Output the [x, y] coordinate of the center of the cell containing the given text.  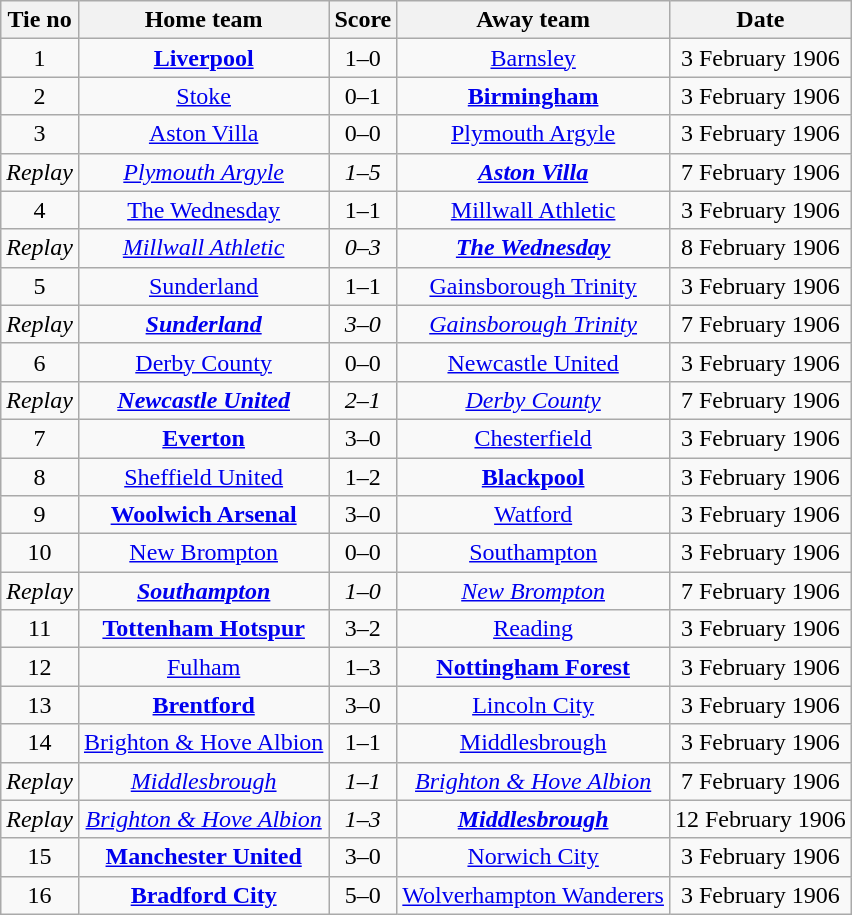
5–0 [363, 895]
6 [40, 362]
Away team [534, 20]
Home team [203, 20]
12 [40, 667]
14 [40, 743]
Lincoln City [534, 705]
Reading [534, 629]
Date [760, 20]
Score [363, 20]
8 February 1906 [760, 248]
7 [40, 438]
8 [40, 477]
16 [40, 895]
Norwich City [534, 857]
Manchester United [203, 857]
Blackpool [534, 477]
12 February 1906 [760, 819]
2–1 [363, 400]
Stoke [203, 96]
Tie no [40, 20]
15 [40, 857]
1–5 [363, 172]
Barnsley [534, 58]
4 [40, 210]
2 [40, 96]
Birmingham [534, 96]
Liverpool [203, 58]
5 [40, 286]
3–2 [363, 629]
Everton [203, 438]
1 [40, 58]
0–3 [363, 248]
11 [40, 629]
Brentford [203, 705]
Sheffield United [203, 477]
Bradford City [203, 895]
9 [40, 515]
Woolwich Arsenal [203, 515]
Nottingham Forest [534, 667]
Wolverhampton Wanderers [534, 895]
Watford [534, 515]
Tottenham Hotspur [203, 629]
1–2 [363, 477]
10 [40, 553]
Fulham [203, 667]
3 [40, 134]
0–1 [363, 96]
13 [40, 705]
Chesterfield [534, 438]
